Identify which cell holds the provided text, then report its (x, y) central coordinate. 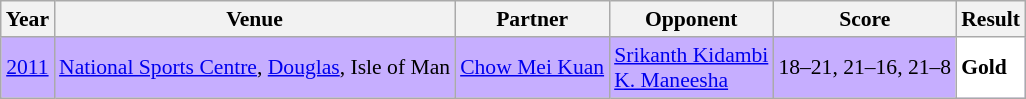
Year (28, 19)
Srikanth Kidambi K. Maneesha (691, 68)
Result (990, 19)
Venue (254, 19)
Partner (532, 19)
Gold (990, 68)
Opponent (691, 19)
2011 (28, 68)
18–21, 21–16, 21–8 (864, 68)
National Sports Centre, Douglas, Isle of Man (254, 68)
Chow Mei Kuan (532, 68)
Score (864, 19)
